Identify which cell holds the provided text, then report its [X, Y] central coordinate. 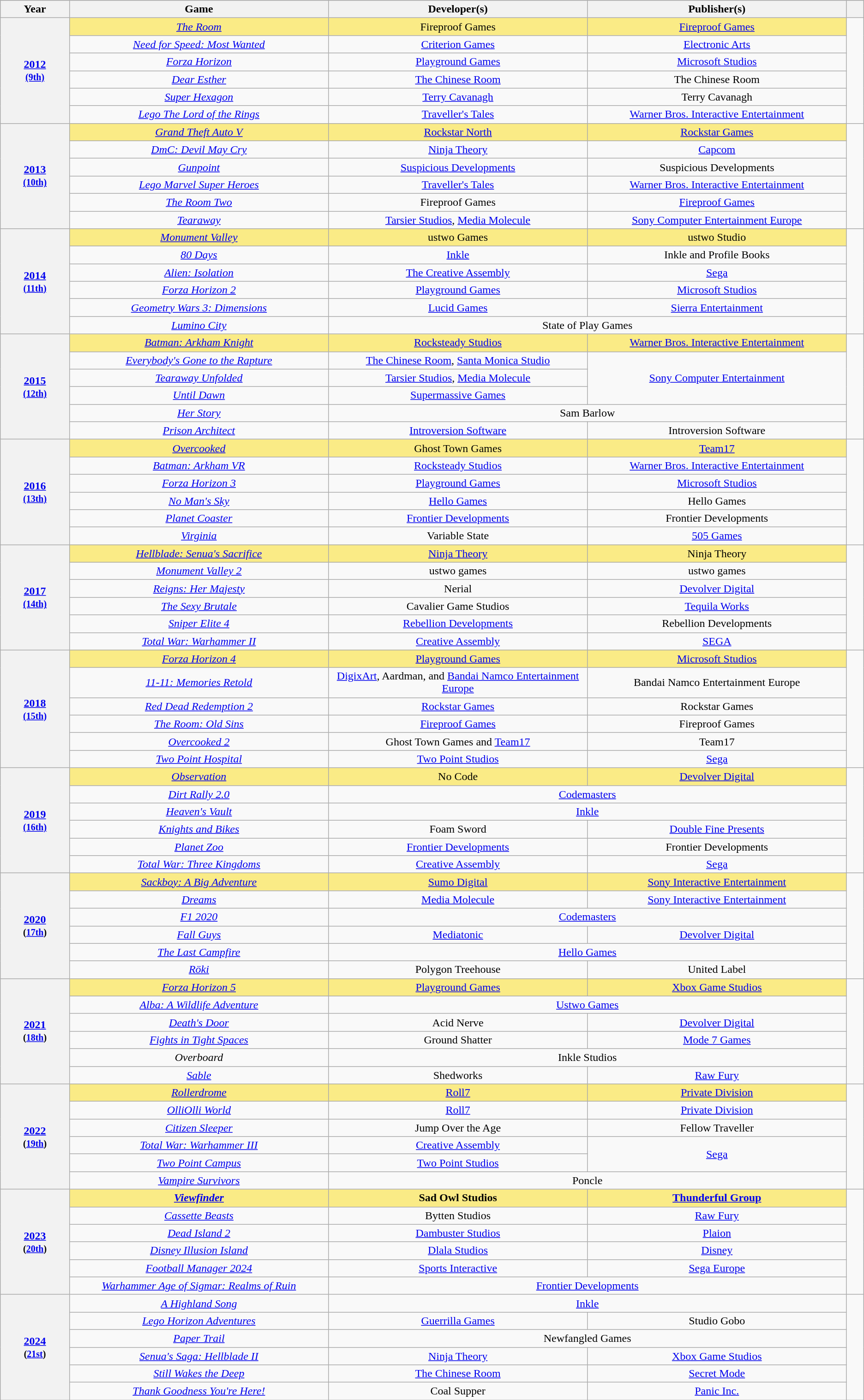
State of Play Games [588, 325]
Dreams [198, 900]
Disney [717, 1251]
Fellow Traveller [717, 1128]
Poncle [588, 1180]
Monument Valley 2 [198, 571]
Sony Computer Entertainment [717, 378]
Fall Guys [198, 935]
Nerial [458, 589]
Senua's Saga: Hellblade II [198, 1356]
Variable State [458, 536]
2024(21st) [35, 1347]
Sad Owl Studios [458, 1198]
Supermassive Games [458, 395]
Viewfinder [198, 1198]
Inkle Studios [588, 1057]
Foam Sword [458, 829]
Dlala Studios [458, 1251]
Electronic Arts [717, 44]
Her Story [198, 413]
The Last Campfire [198, 952]
Everybody's Gone to the Rapture [198, 360]
Ghost Town Games [458, 448]
Knights and Bikes [198, 829]
11-11: Memories Retold [198, 683]
Red Dead Redemption 2 [198, 706]
Super Hexagon [198, 97]
Sony Computer Entertainment Europe [717, 220]
Lego The Lord of the Rings [198, 114]
Planet Zoo [198, 847]
Batman: Arkham VR [198, 465]
Total War: Warhammer III [198, 1145]
Developer(s) [458, 9]
The Room Two [198, 202]
Sackboy: A Big Adventure [198, 882]
Rockstar North [458, 132]
ustwo Games [458, 238]
Two Point Campus [198, 1163]
Forza Horizon 3 [198, 483]
Double Fine Presents [717, 829]
SEGA [717, 641]
Sports Interactive [458, 1268]
Dambuster Studios [458, 1233]
2020(17th) [35, 926]
Overcooked [198, 448]
The Chinese Room, Santa Monica Studio [458, 360]
Alba: A Wildlife Adventure [198, 1005]
Ground Shatter [458, 1040]
The Creative Assembly [458, 273]
Media Molecule [458, 900]
Sega Europe [717, 1268]
Alien: Isolation [198, 273]
Prison Architect [198, 430]
Inkle and Profile Books [717, 255]
DmC: Devil May Cry [198, 149]
Sniper Elite 4 [198, 624]
Bandai Namco Entertainment Europe [717, 683]
Geometry Wars 3: Dimensions [198, 308]
2019(16th) [35, 820]
Forza Horizon 4 [198, 659]
80 Days [198, 255]
DigixArt, Aardman, and Bandai Namco Entertainment Europe [458, 683]
Sam Barlow [588, 413]
F1 2020 [198, 917]
Polygon Treehouse [458, 970]
Shedworks [458, 1075]
Sierra Entertainment [717, 308]
Game [198, 9]
OlliOlli World [198, 1110]
Death's Door [198, 1022]
Paper Trail [198, 1338]
Coal Supper [458, 1391]
Monument Valley [198, 238]
2012(9th) [35, 71]
The Sexy Brutale [198, 606]
Grand Theft Auto V [198, 132]
Studio Gobo [717, 1321]
Lucid Games [458, 308]
505 Games [717, 536]
Vampire Survivors [198, 1180]
Fights in Tight Spaces [198, 1040]
2021(18th) [35, 1031]
The Room [198, 27]
Forza Horizon 5 [198, 987]
Mode 7 Games [717, 1040]
Reigns: Her Majesty [198, 589]
Tequila Works [717, 606]
Guerrilla Games [458, 1321]
Need for Speed: Most Wanted [198, 44]
Observation [198, 776]
Sumo Digital [458, 882]
Cassette Beasts [198, 1215]
Football Manager 2024 [198, 1268]
A Highland Song [198, 1303]
Panic Inc. [717, 1391]
Citizen Sleeper [198, 1128]
Disney Illusion Island [198, 1251]
Secret Mode [717, 1374]
Bytten Studios [458, 1215]
Year [35, 9]
Dirt Rally 2.0 [198, 794]
United Label [717, 970]
2014(11th) [35, 281]
No Code [458, 776]
Heaven's Vault [198, 812]
The Room: Old Sins [198, 724]
No Man's Sky [198, 500]
Lego Marvel Super Heroes [198, 185]
Overboard [198, 1057]
2013(10th) [35, 176]
Two Point Hospital [198, 759]
Sable [198, 1075]
Warhammer Age of Sigmar: Realms of Ruin [198, 1286]
Batman: Arkham Knight [198, 343]
2017(14th) [35, 597]
2023(20th) [35, 1242]
Thunderful Group [717, 1198]
Mediatonic [458, 935]
Capcom [717, 149]
Newfangled Games [588, 1338]
Total War: Three Kingdoms [198, 864]
Jump Over the Age [458, 1128]
2018(15th) [35, 709]
Planet Coaster [198, 518]
Acid Nerve [458, 1022]
Forza Horizon [198, 62]
Gunpoint [198, 167]
Publisher(s) [717, 9]
2016(13th) [35, 492]
Total War: Warhammer II [198, 641]
Criterion Games [458, 44]
Thank Goodness You're Here! [198, 1391]
Ghost Town Games and Team17 [458, 741]
Röki [198, 970]
Until Dawn [198, 395]
Lumino City [198, 325]
Lego Horizon Adventures [198, 1321]
Dead Island 2 [198, 1233]
2022(19th) [35, 1137]
Tearaway [198, 220]
Rollerdrome [198, 1093]
Overcooked 2 [198, 741]
Ustwo Games [588, 1005]
Cavalier Game Studios [458, 606]
Tearaway Unfolded [198, 378]
2015(12th) [35, 387]
Hellblade: Senua's Sacrifice [198, 554]
Still Wakes the Deep [198, 1374]
Dear Esther [198, 79]
Virginia [198, 536]
Plaion [717, 1233]
ustwo Studio [717, 238]
Forza Horizon 2 [198, 290]
